Output the [X, Y] coordinate of the center of the cell containing the given text.  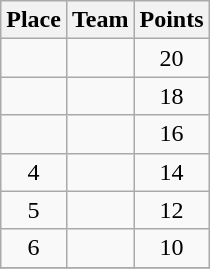
18 [172, 96]
10 [172, 248]
12 [172, 210]
Points [172, 20]
Place [34, 20]
14 [172, 172]
16 [172, 134]
4 [34, 172]
20 [172, 58]
5 [34, 210]
6 [34, 248]
Team [100, 20]
